For the text-containing cell, return its midpoint in [x, y] coordinate format. 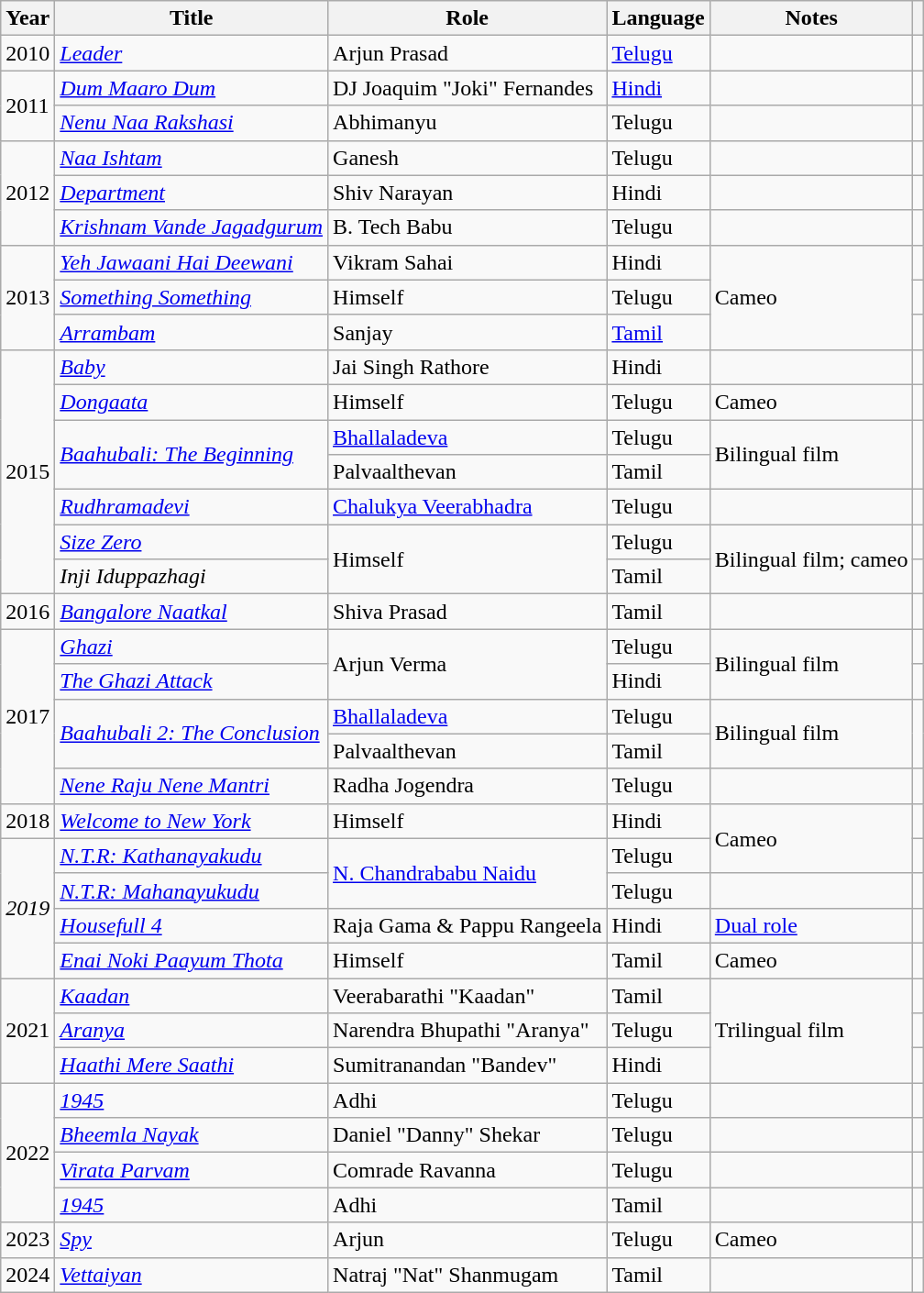
Veerabarathi "Kaadan" [467, 995]
Kaadan [192, 995]
N.T.R: Kathanayakudu [192, 856]
Aranya [192, 1031]
Abhimanyu [467, 123]
Sanjay [467, 332]
Trilingual film [811, 1030]
2010 [27, 53]
Arjun Prasad [467, 53]
Nenu Naa Rakshasi [192, 123]
Naa Ishtam [192, 158]
DJ Joaquim "Joki" Fernandes [467, 88]
Inji Iduppazhagi [192, 577]
Baahubali 2: The Conclusion [192, 734]
Language [658, 18]
Bheemla Nayak [192, 1135]
Radha Jogendra [467, 786]
Welcome to New York [192, 821]
Ghazi [192, 646]
Shiva Prasad [467, 612]
Year [27, 18]
Krishnam Vande Jagadgurum [192, 227]
2018 [27, 821]
Bilingual film; cameo [811, 559]
Enai Noki Paayum Thota [192, 960]
Comrade Ravanna [467, 1170]
Vettaiyan [192, 1275]
Notes [811, 18]
Chalukya Veerabhadra [467, 507]
Raja Gama & Pappu Rangeela [467, 925]
Housefull 4 [192, 925]
2013 [27, 297]
The Ghazi Attack [192, 681]
Shiv Narayan [467, 193]
Arrambam [192, 332]
2016 [27, 612]
2015 [27, 471]
2011 [27, 105]
Spy [192, 1240]
2021 [27, 1030]
2012 [27, 193]
Vikram Sahai [467, 262]
Narendra Bhupathi "Aranya" [467, 1031]
Sumitranandan "Bandev" [467, 1066]
Dual role [811, 925]
2017 [27, 716]
2024 [27, 1275]
N. Chandrababu Naidu [467, 873]
Nene Raju Nene Mantri [192, 786]
Arjun Verma [467, 664]
Dum Maaro Dum [192, 88]
Dongaata [192, 402]
2019 [27, 908]
Leader [192, 53]
Baahubali: The Beginning [192, 455]
Arjun [467, 1240]
Size Zero [192, 542]
Yeh Jawaani Hai Deewani [192, 262]
Jai Singh Rathore [467, 367]
Natraj "Nat" Shanmugam [467, 1275]
Haathi Mere Saathi [192, 1066]
Bangalore Naatkal [192, 612]
B. Tech Babu [467, 227]
Baby [192, 367]
Role [467, 18]
Rudhramadevi [192, 507]
Department [192, 193]
2023 [27, 1240]
Daniel "Danny" Shekar [467, 1135]
N.T.R: Mahanayukudu [192, 890]
Something Something [192, 297]
Ganesh [467, 158]
Title [192, 18]
Virata Parvam [192, 1170]
2022 [27, 1153]
